From the cell containing the given text, extract its center point as [X, Y] coordinate. 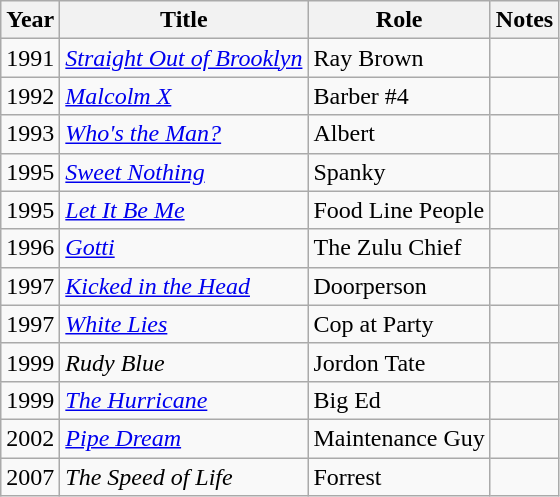
Albert [399, 134]
The Zulu Chief [399, 248]
Kicked in the Head [184, 286]
Maintenance Guy [399, 438]
Straight Out of Brooklyn [184, 58]
Cop at Party [399, 324]
Title [184, 20]
Sweet Nothing [184, 172]
Ray Brown [399, 58]
2002 [30, 438]
Notes [524, 20]
Let It Be Me [184, 210]
1993 [30, 134]
The Speed of Life [184, 477]
Role [399, 20]
Doorperson [399, 286]
Gotti [184, 248]
Forrest [399, 477]
1991 [30, 58]
Pipe Dream [184, 438]
Malcolm X [184, 96]
Year [30, 20]
Food Line People [399, 210]
Spanky [399, 172]
2007 [30, 477]
1996 [30, 248]
Big Ed [399, 400]
Rudy Blue [184, 362]
1992 [30, 96]
Jordon Tate [399, 362]
The Hurricane [184, 400]
White Lies [184, 324]
Barber #4 [399, 96]
Who's the Man? [184, 134]
